Locate the cell with the specified text and output its (x, y) center coordinate. 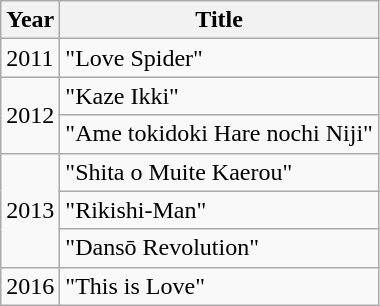
"Rikishi-Man" (220, 210)
2011 (30, 58)
"Ame tokidoki Hare nochi Niji" (220, 134)
"Love Spider" (220, 58)
"Shita o Muite Kaerou" (220, 172)
2013 (30, 210)
Title (220, 20)
2012 (30, 115)
"This is Love" (220, 286)
"Kaze Ikki" (220, 96)
Year (30, 20)
"Dansō Revolution" (220, 248)
2016 (30, 286)
